Scan for the cell matching the given text and deliver its (X, Y) coordinate at center. 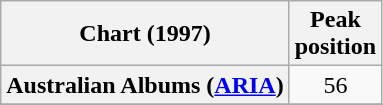
Chart (1997) (145, 34)
Peakposition (335, 34)
56 (335, 85)
Australian Albums (ARIA) (145, 85)
